Detect which cell encompasses the target text, then output its (X, Y) center coordinate. 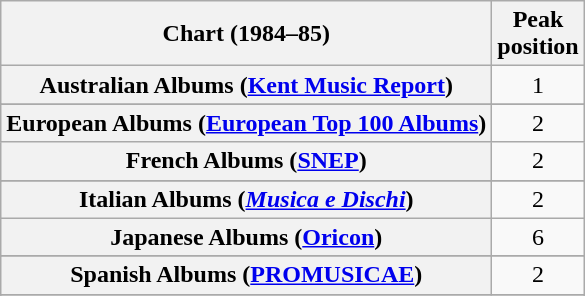
Peakposition (538, 34)
1 (538, 85)
Spanish Albums (PROMUSICAE) (246, 275)
Chart (1984–85) (246, 34)
Italian Albums (Musica e Dischi) (246, 199)
European Albums (European Top 100 Albums) (246, 123)
Japanese Albums (Oricon) (246, 237)
Australian Albums (Kent Music Report) (246, 85)
French Albums (SNEP) (246, 161)
6 (538, 237)
